Return the [X, Y] coordinate for the center point of the cell that contains the specified text.  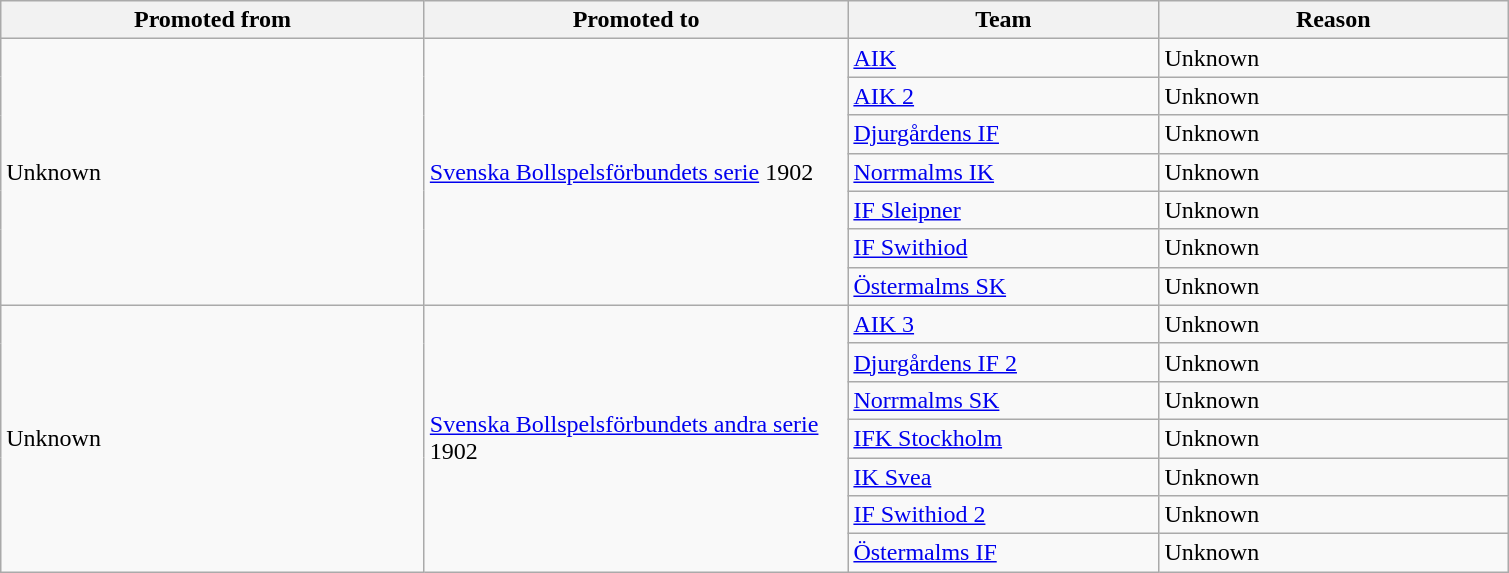
AIK [1004, 58]
IF Swithiod 2 [1004, 515]
Svenska Bollspelsförbundets serie 1902 [636, 172]
AIK 3 [1004, 324]
IFK Stockholm [1004, 438]
Reason [1334, 20]
Östermalms SK [1004, 286]
Promoted from [213, 20]
Norrmalms IK [1004, 172]
AIK 2 [1004, 96]
Norrmalms SK [1004, 400]
Östermalms IF [1004, 553]
Team [1004, 20]
IF Swithiod [1004, 248]
IF Sleipner [1004, 210]
IK Svea [1004, 477]
Djurgårdens IF 2 [1004, 362]
Svenska Bollspelsförbundets andra serie 1902 [636, 438]
Djurgårdens IF [1004, 134]
Promoted to [636, 20]
